Determine the [X, Y] coordinate at the center of the cell enclosing the given text.  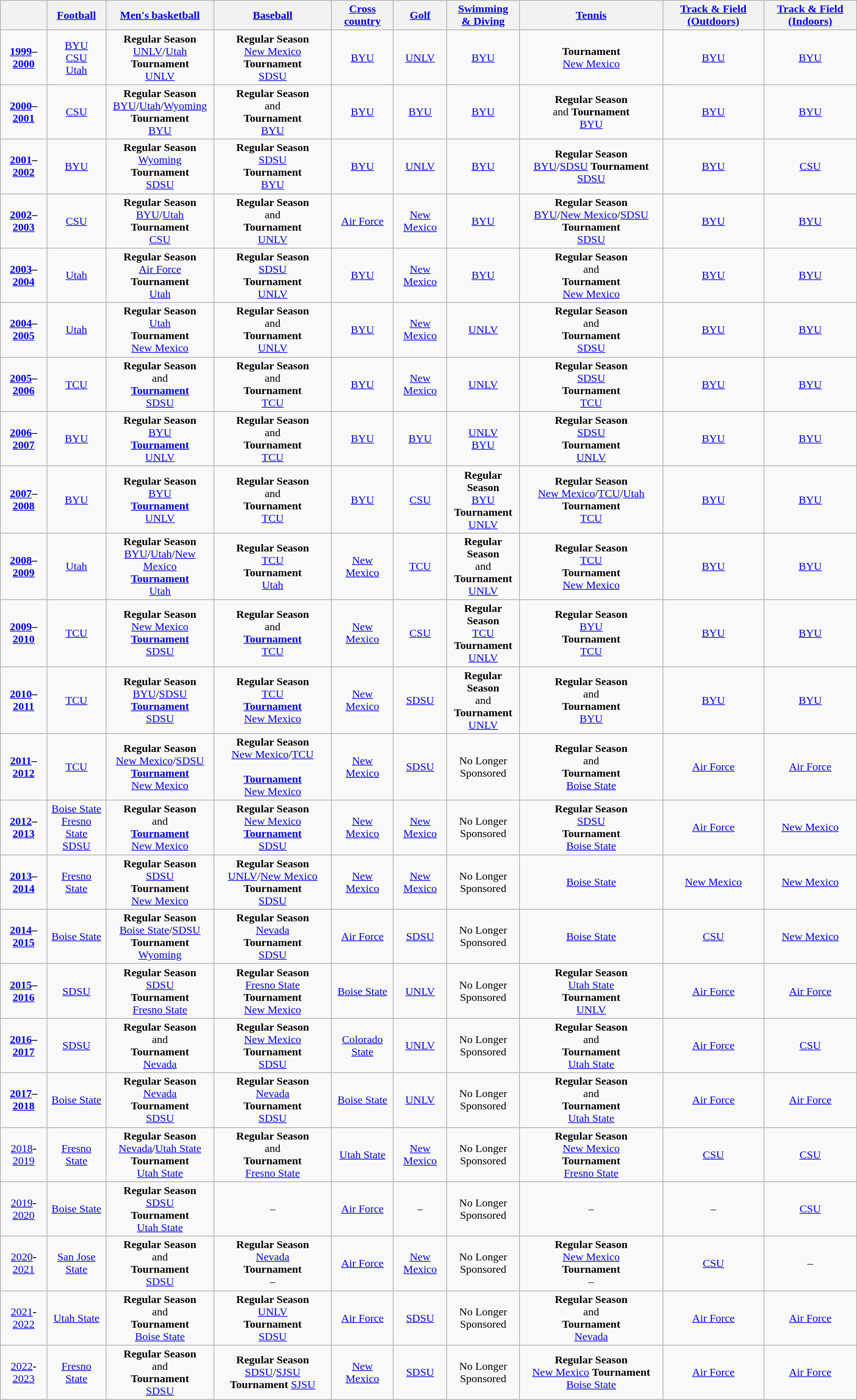
Regular SeasonNevada/Utah StateTournamentUtah State [160, 1154]
Regular Season New Mexico/TCU/UtahTournamentTCU [591, 499]
2009–2010 [24, 633]
Regular Season Wyoming Tournament SDSU [160, 167]
2011–2012 [24, 767]
2006–2007 [24, 438]
Cross country [363, 16]
Swimming & Diving [483, 16]
1999–2000 [24, 58]
Regular Season TCUTournamentUtah [273, 566]
Regular Season and TournamentTCU [273, 438]
Regular Season TCU Tournament UNLV [483, 633]
2018-2019 [24, 1154]
Men's basketball [160, 16]
Regular Season and Tournament Boise State [591, 767]
Regular SeasonNevadaTournamentSDSU [160, 1100]
Regular SeasonNew Mexico/TCUTournamentNew Mexico [273, 767]
Regular Season BYU/New Mexico/SDSUTournament SDSU [591, 221]
Track & Field (Indoors) [810, 16]
Regular Season andTournament SDSU [591, 330]
2014–2015 [24, 936]
2002–2003 [24, 221]
2010–2011 [24, 700]
Tournament New Mexico [591, 58]
San Jose State [76, 1263]
Regular Season Air Force Tournament Utah [160, 276]
2000–2001 [24, 112]
2004–2005 [24, 330]
2005–2006 [24, 384]
2015–2016 [24, 991]
Regular SeasonSDSU/SJSU Tournament SJSU [273, 1372]
Regular Season New Mexico/SDSU Tournament New Mexico [160, 767]
Regular SeasonSDSUTournamentUtah State [160, 1209]
2021-2022 [24, 1318]
Boise StateFresno StateSDSU [76, 827]
Regular Season New MexicoTournamentFresno State [591, 1154]
Regular Season SDSU Tournament BYU [273, 167]
2012–2013 [24, 827]
Regular Season Fresno StateTournamentNew Mexico [273, 991]
2001–2002 [24, 167]
Regular Season BYU/Utah Tournament CSU [160, 221]
BYU CSU Utah [76, 58]
Regular Season SDSU Tournament TCU [591, 384]
Regular Season New MexicoTournament– [591, 1263]
2003–2004 [24, 276]
Colorado State [363, 1045]
Golf [420, 16]
Regular Season UNLV/New Mexico TournamentSDSU [273, 882]
Regular Season UNLVTournamentSDSU [273, 1318]
Regular Season Utah Tournament New Mexico [160, 330]
2022-2023 [24, 1372]
Regular Season BYU/Utah/Wyoming Tournament BYU [160, 112]
2016–2017 [24, 1045]
2017–2018 [24, 1100]
2007–2008 [24, 499]
Regular Season TCUTournament New Mexico [273, 700]
Regular Season NevadaTournament– [273, 1263]
Regular Season SDSU TournamentNew Mexico [160, 882]
Regular Season Boise State/SDSU TournamentWyoming [160, 936]
UNLV BYU [483, 438]
Regular SeasonNew Mexico Tournament Boise State [591, 1372]
Track & Field (Outdoors) [713, 16]
Regular Season andTournamentBoise State [160, 1318]
Regular Season and Tournament SDSU [160, 384]
Regular Season andTournamentFresno State [273, 1154]
Regular SeasonTCUTournamentNew Mexico [591, 566]
2008–2009 [24, 566]
Baseball [273, 16]
Tennis [591, 16]
Regular Season and Tournament BYU [273, 112]
Regular Season UNLV/Utah Tournament UNLV [160, 58]
Regular Season SDSU TournamentBoise State [591, 827]
2020-2021 [24, 1263]
Regular Season Utah StateTournamentUNLV [591, 991]
Football [76, 16]
Regular Season BYU Tournament TCU [591, 633]
2019-2020 [24, 1209]
Regular Season BYU/Utah/New Mexico Tournament Utah [160, 566]
Regular Season and TournamentBYU [591, 700]
Regular Seasonand Tournament BYU [591, 112]
Regular Season SDSU TournamentFresno State [160, 991]
2013–2014 [24, 882]
